Search for the cell housing the specified text and yield its (X, Y) center coordinate. 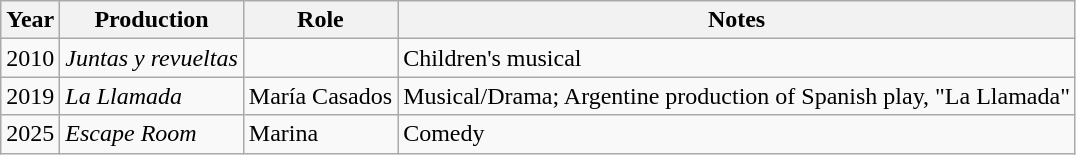
Role (320, 20)
Notes (737, 20)
Musical/Drama; Argentine production of Spanish play, "La Llamada" (737, 96)
La Llamada (152, 96)
Escape Room (152, 134)
Production (152, 20)
2025 (30, 134)
Marina (320, 134)
2019 (30, 96)
Children's musical (737, 58)
Comedy (737, 134)
2010 (30, 58)
María Casados (320, 96)
Year (30, 20)
Juntas y revueltas (152, 58)
